Output the (X, Y) coordinate of the center of the cell containing the given text.  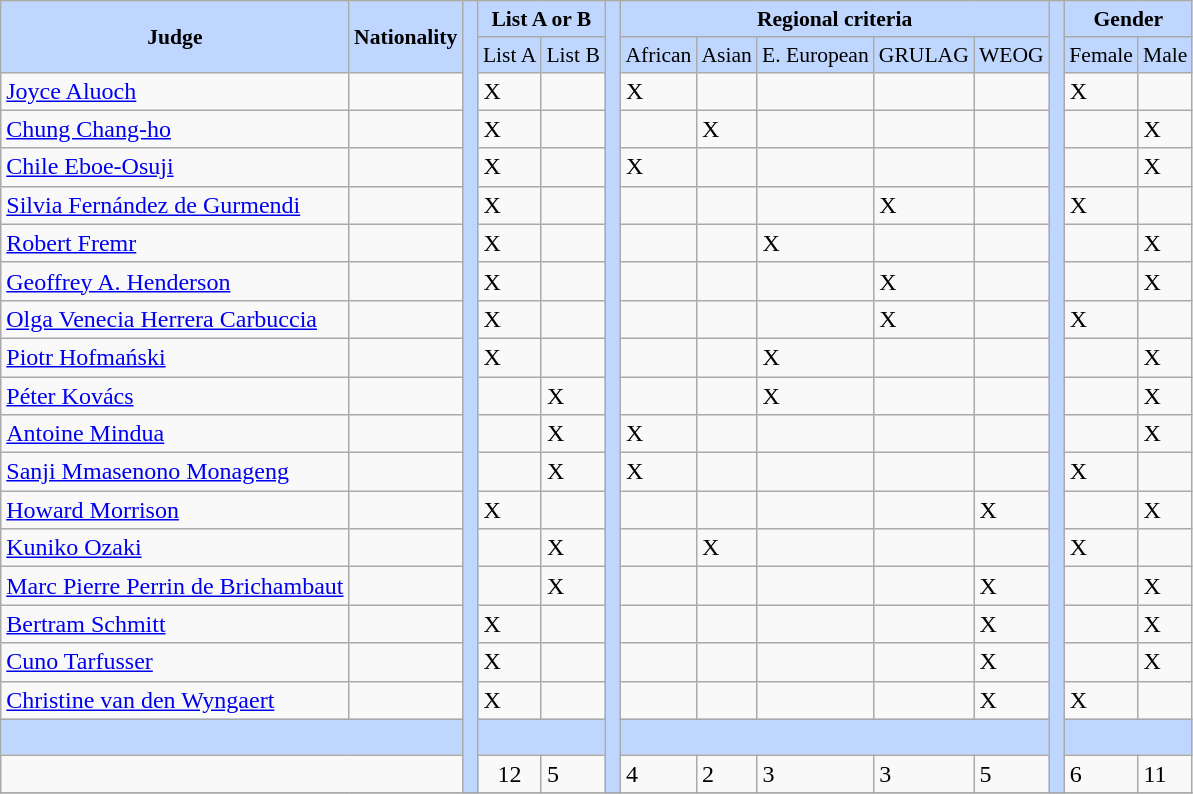
Joyce Aluoch (175, 91)
Antoine Mindua (175, 434)
2 (726, 774)
Christine van den Wyngaert (175, 700)
Female (1101, 54)
Chile Eboe-Osuji (175, 167)
Péter Kovács (175, 395)
Male (1165, 54)
12 (510, 774)
4 (658, 774)
WEOG (1012, 54)
Regional criteria (834, 19)
African (658, 54)
Marc Pierre Perrin de Brichambaut (175, 586)
Piotr Hofmański (175, 357)
Cuno Tarfusser (175, 662)
Gender (1128, 19)
Robert Fremr (175, 243)
Judge (175, 36)
11 (1165, 774)
E. European (816, 54)
List B (573, 54)
Silvia Fernández de Gurmendi (175, 205)
Bertram Schmitt (175, 624)
GRULAG (924, 54)
Howard Morrison (175, 510)
List A or B (542, 19)
Chung Chang-ho (175, 129)
6 (1101, 774)
Asian (726, 54)
Nationality (406, 36)
Sanji Mmasenono Monageng (175, 472)
List A (510, 54)
Geoffrey A. Henderson (175, 281)
Kuniko Ozaki (175, 548)
Olga Venecia Herrera Carbuccia (175, 319)
